Extract the [X, Y] coordinate from the center of the cell holding the provided text.  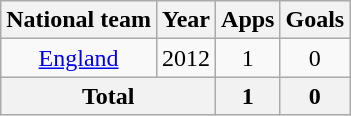
Year [186, 20]
England [79, 58]
Apps [248, 20]
2012 [186, 58]
Goals [315, 20]
National team [79, 20]
Total [108, 96]
